Detect which cell encompasses the target text, then output its [x, y] center coordinate. 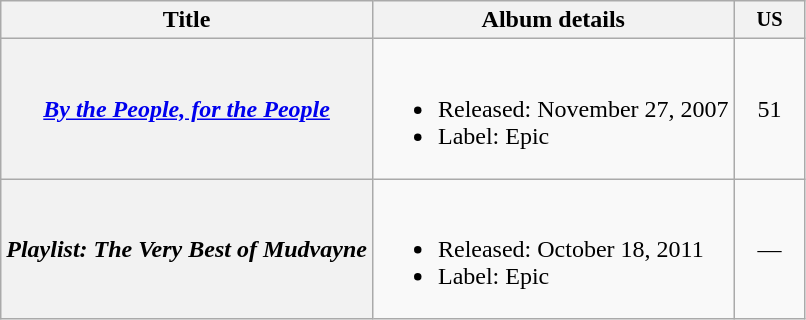
51 [770, 109]
Released: November 27, 2007Label: Epic [553, 109]
Album details [553, 20]
Title [187, 20]
By the People, for the People [187, 109]
Playlist: The Very Best of Mudvayne [187, 249]
Released: October 18, 2011Label: Epic [553, 249]
US [770, 20]
— [770, 249]
